Provide the [x, y] coordinate of the cell's center where the given text is located.  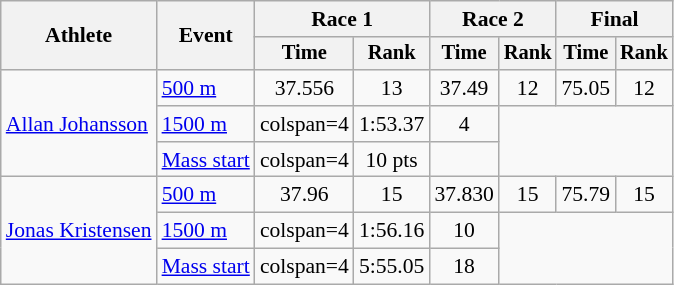
10 [464, 231]
Jonas Kristensen [79, 230]
Race 2 [492, 19]
1:56.16 [392, 231]
Race 1 [342, 19]
37.96 [304, 195]
37.830 [464, 195]
75.05 [586, 88]
Final [614, 19]
Athlete [79, 36]
10 pts [392, 160]
5:55.05 [392, 267]
13 [392, 88]
18 [464, 267]
75.79 [586, 195]
1:53.37 [392, 124]
37.49 [464, 88]
Event [206, 36]
Allan Johansson [79, 124]
4 [464, 124]
37.556 [304, 88]
